Output the [x, y] coordinate of the center of the cell containing the given text.  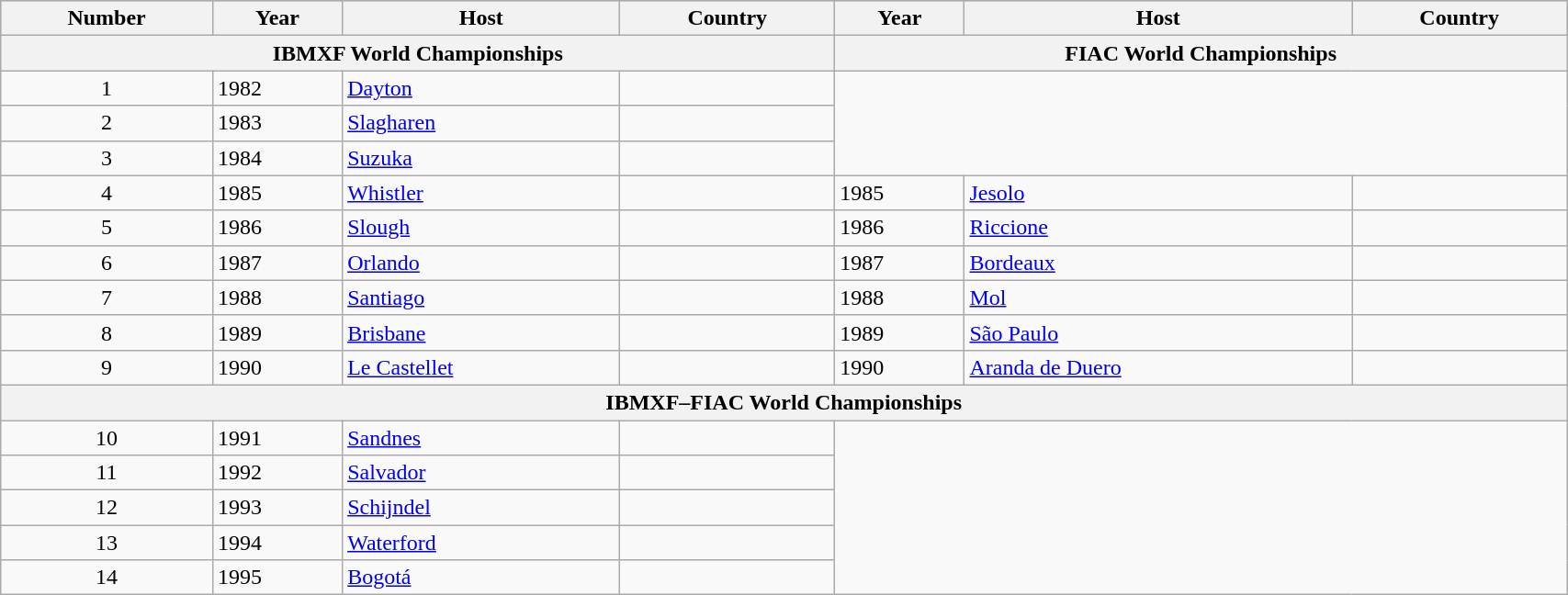
Whistler [481, 193]
IBMXF World Championships [418, 53]
2 [107, 123]
Slagharen [481, 123]
1 [107, 88]
Schijndel [481, 508]
7 [107, 297]
Brisbane [481, 332]
10 [107, 438]
1982 [277, 88]
5 [107, 228]
1994 [277, 543]
13 [107, 543]
1983 [277, 123]
1993 [277, 508]
Aranda de Duero [1158, 367]
IBMXF–FIAC World Championships [784, 402]
Orlando [481, 263]
Dayton [481, 88]
Bogotá [481, 578]
1984 [277, 158]
Slough [481, 228]
Santiago [481, 297]
São Paulo [1158, 332]
9 [107, 367]
4 [107, 193]
1991 [277, 438]
Riccione [1158, 228]
12 [107, 508]
Mol [1158, 297]
Suzuka [481, 158]
1992 [277, 473]
6 [107, 263]
11 [107, 473]
Le Castellet [481, 367]
FIAC World Championships [1201, 53]
1995 [277, 578]
Jesolo [1158, 193]
8 [107, 332]
Sandnes [481, 438]
Salvador [481, 473]
3 [107, 158]
Bordeaux [1158, 263]
Number [107, 18]
14 [107, 578]
Waterford [481, 543]
